Search for the cell housing the specified text and yield its [x, y] center coordinate. 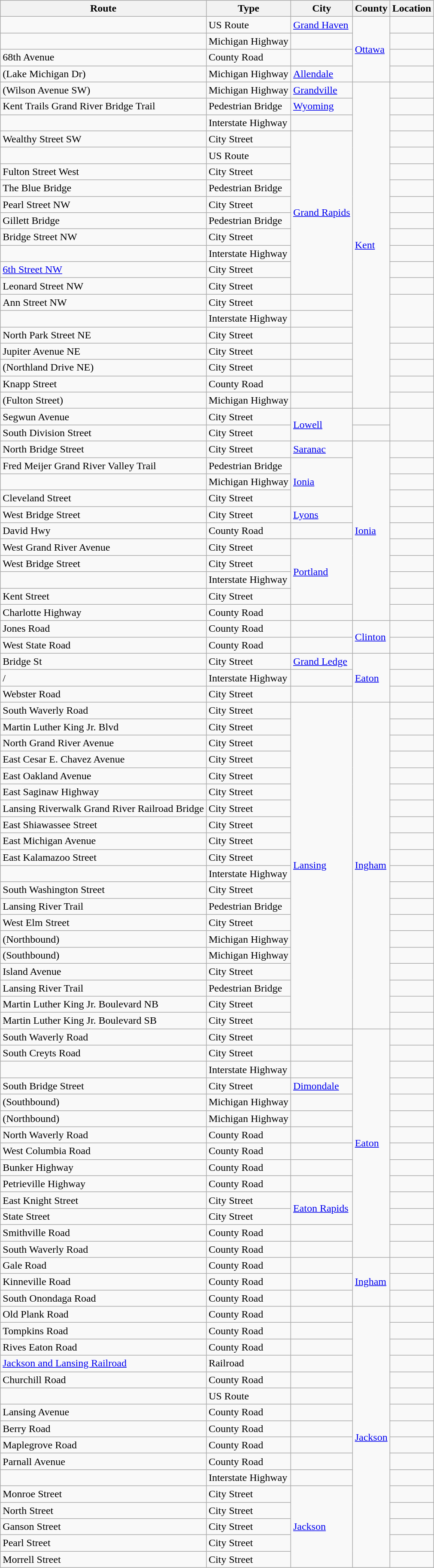
Berry Road [103, 1429]
Petrieville Highway [103, 1184]
The Blue Bridge [103, 188]
Jackson and Lansing Railroad [103, 1363]
(Northland Drive NE) [103, 368]
Lyons [322, 515]
Grand Haven [322, 25]
South Creyts Road [103, 1053]
Webster Road [103, 694]
Pearl Street [103, 1543]
West Elm Street [103, 923]
Martin Luther King Jr. Blvd [103, 727]
Allendale [322, 74]
Ottawa [371, 49]
Bridge St [103, 661]
South Onondaga Road [103, 1298]
Martin Luther King Jr. Boulevard SB [103, 1021]
Location [412, 9]
Saranac [322, 449]
Wyoming [322, 106]
Kinneville Road [103, 1282]
(Wilson Avenue SW) [103, 90]
Bridge Street NW [103, 237]
Railroad [248, 1363]
North Waverly Road [103, 1135]
South Washington Street [103, 890]
6th Street NW [103, 270]
South Division Street [103, 433]
Clinton [371, 637]
Grand Ledge [322, 661]
Leonard Street NW [103, 286]
Maplegrove Road [103, 1445]
Morrell Street [103, 1559]
County [371, 9]
East Saginaw Highway [103, 792]
East Knight Street [103, 1200]
Parnall Avenue [103, 1461]
Kent Trails Grand River Bridge Trail [103, 106]
Martin Luther King Jr. Boulevard NB [103, 1004]
Gillett Bridge [103, 221]
Knapp Street [103, 384]
/ [103, 678]
West Columbia Road [103, 1151]
North Grand River Avenue [103, 743]
East Michigan Avenue [103, 841]
East Shiawassee Street [103, 825]
Rives Eaton Road [103, 1347]
West State Road [103, 645]
North Bridge Street [103, 449]
Eaton Rapids [322, 1208]
Pearl Street NW [103, 205]
68th Avenue [103, 57]
West Grand River Avenue [103, 547]
Kent Street [103, 596]
State Street [103, 1216]
Island Avenue [103, 971]
North Street [103, 1510]
Jones Road [103, 629]
Lansing Riverwalk Grand River Railroad Bridge [103, 808]
Old Plank Road [103, 1315]
Ann Street NW [103, 302]
City [322, 9]
Segwun Avenue [103, 416]
Smithville Road [103, 1233]
Ganson Street [103, 1527]
Charlotte Highway [103, 612]
Gale Road [103, 1266]
David Hwy [103, 531]
South Bridge Street [103, 1086]
East Cesar E. Chavez Avenue [103, 760]
(Lake Michigan Dr) [103, 74]
Fred Meijer Grand River Valley Trail [103, 465]
Churchill Road [103, 1380]
Dimondale [322, 1086]
East Kalamazoo Street [103, 857]
Cleveland Street [103, 498]
Lowell [322, 425]
Route [103, 9]
(Fulton Street) [103, 400]
Grandville [322, 90]
Jupiter Avenue NE [103, 351]
Portland [322, 572]
Wealthy Street SW [103, 139]
Lansing Avenue [103, 1412]
Fulton Street West [103, 172]
Lansing [322, 865]
Grand Rapids [322, 213]
East Oakland Avenue [103, 776]
Monroe Street [103, 1494]
Tompkins Road [103, 1331]
Bunker Highway [103, 1167]
North Park Street NE [103, 335]
Type [248, 9]
Kent [371, 245]
